Extract the (X, Y) coordinate from the center of the cell holding the provided text.  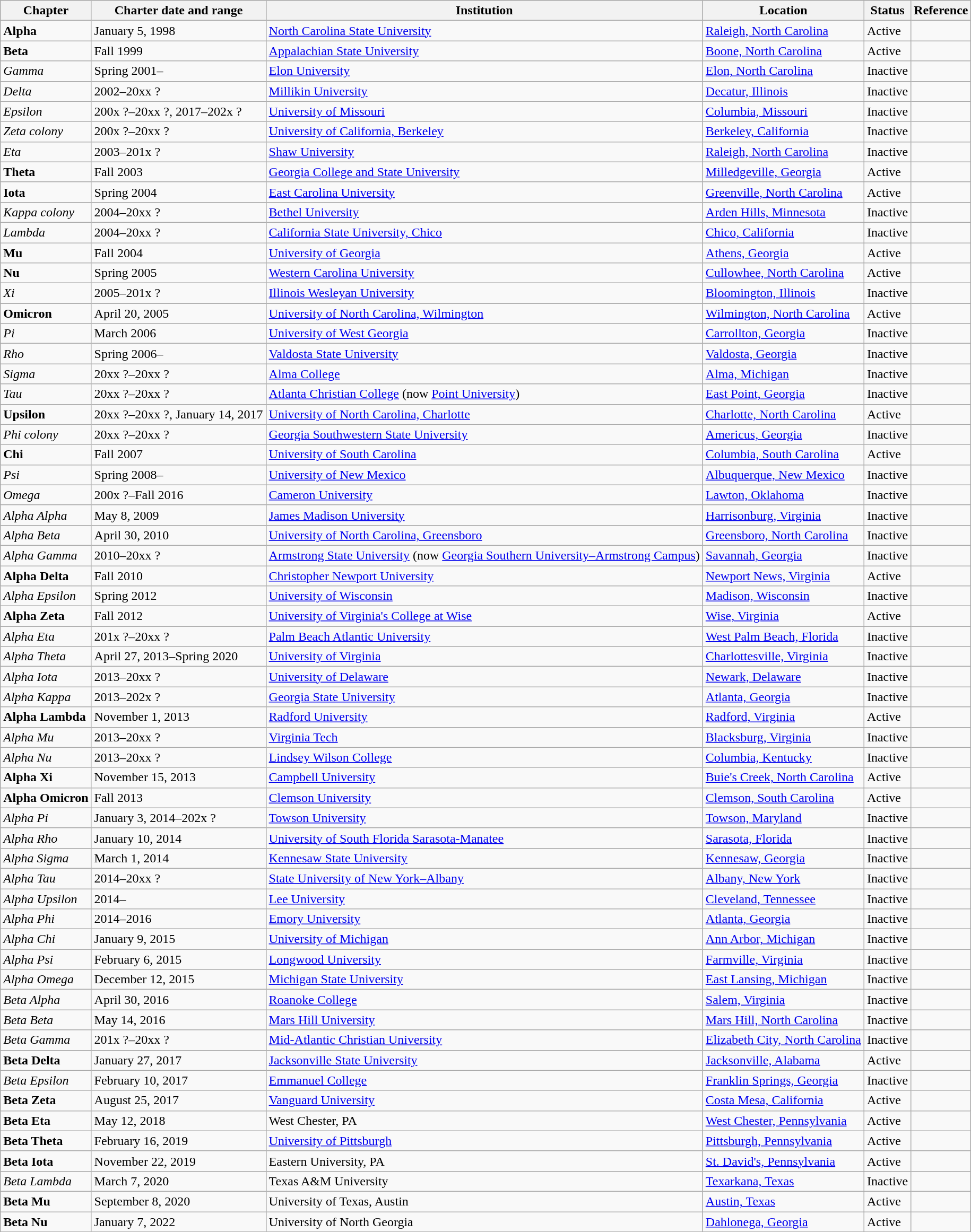
Alpha Beta (46, 535)
Chapter (46, 11)
Omicron (46, 313)
Iota (46, 192)
University of California, Berkeley (484, 132)
Fall 2003 (178, 172)
Beta Epsilon (46, 1080)
Radford University (484, 717)
Vanguard University (484, 1100)
University of Wisconsin (484, 596)
Beta Gamma (46, 1040)
Cullowhee, North Carolina (783, 273)
University of North Georgia (484, 1221)
March 2006 (178, 334)
Georgia State University (484, 697)
Charter date and range (178, 11)
Alpha Mu (46, 737)
2002–20xx ? (178, 91)
Armstrong State University (now Georgia Southern University–Armstrong Campus) (484, 555)
Sigma (46, 374)
West Chester, Pennsylvania (783, 1121)
Alpha Epsilon (46, 596)
University of Texas, Austin (484, 1201)
University of North Carolina, Charlotte (484, 414)
Theta (46, 172)
Alpha Delta (46, 575)
Texarkana, Texas (783, 1181)
Campbell University (484, 777)
Blacksburg, Virginia (783, 737)
Berkeley, California (783, 132)
Kennesaw State University (484, 858)
Fall 2012 (178, 616)
State University of New York–Albany (484, 878)
Fall 2010 (178, 575)
Beta (46, 51)
Newark, Delaware (783, 677)
2003–201x ? (178, 152)
Beta Theta (46, 1141)
Boone, North Carolina (783, 51)
East Carolina University (484, 192)
Costa Mesa, California (783, 1100)
University of South Carolina (484, 455)
Alpha Theta (46, 657)
January 27, 2017 (178, 1060)
Lindsey Wilson College (484, 757)
Beta Zeta (46, 1100)
University of Georgia (484, 253)
Michigan State University (484, 980)
University of North Carolina, Wilmington (484, 313)
Alpha Psi (46, 959)
Greensboro, North Carolina (783, 535)
Decatur, Illinois (783, 91)
Alpha Eta (46, 636)
2005–201x ? (178, 293)
200x ?–20xx ?, 2017–202x ? (178, 111)
Pi (46, 334)
California State University, Chico (484, 232)
Alpha Alpha (46, 515)
February 10, 2017 (178, 1080)
Dahlonega, Georgia (783, 1221)
2010–20xx ? (178, 555)
Wise, Virginia (783, 616)
Millikin University (484, 91)
Carrollton, Georgia (783, 334)
January 5, 1998 (178, 31)
May 12, 2018 (178, 1121)
University of West Georgia (484, 334)
Alpha Iota (46, 677)
Alpha Tau (46, 878)
Wilmington, North Carolina (783, 313)
University of Michigan (484, 939)
Emory University (484, 919)
Madison, Wisconsin (783, 596)
Clemson University (484, 798)
East Point, Georgia (783, 394)
University of Delaware (484, 677)
2013–202x ? (178, 697)
Alpha Xi (46, 777)
200x ?–20xx ? (178, 132)
Longwood University (484, 959)
Eta (46, 152)
Nu (46, 273)
2014–2016 (178, 919)
August 25, 2017 (178, 1100)
Buie's Creek, North Carolina (783, 777)
Mars Hill, North Carolina (783, 1020)
Americus, Georgia (783, 434)
Spring 2012 (178, 596)
Pittsburgh, Pennsylvania (783, 1141)
University of North Carolina, Greensboro (484, 535)
Eastern University, PA (484, 1161)
May 14, 2016 (178, 1020)
Alpha Nu (46, 757)
September 8, 2020 (178, 1201)
Bethel University (484, 212)
Alpha Gamma (46, 555)
Mu (46, 253)
West Chester, PA (484, 1121)
Bloomington, Illinois (783, 293)
May 8, 2009 (178, 515)
Cleveland, Tennessee (783, 899)
Radford, Virginia (783, 717)
November 15, 2013 (178, 777)
East Lansing, Michigan (783, 980)
Elon, North Carolina (783, 71)
January 7, 2022 (178, 1221)
April 30, 2010 (178, 535)
Newport News, Virginia (783, 575)
Valdosta, Georgia (783, 354)
Tau (46, 394)
Beta Alpha (46, 1000)
Epsilon (46, 111)
Alpha (46, 31)
Upsilon (46, 414)
Farmville, Virginia (783, 959)
Fall 2004 (178, 253)
Spring 2004 (178, 192)
Harrisonburg, Virginia (783, 515)
Greenville, North Carolina (783, 192)
Spring 2001– (178, 71)
Beta Iota (46, 1161)
Fall 2007 (178, 455)
Chi (46, 455)
Alpha Sigma (46, 858)
Athens, Georgia (783, 253)
Gamma (46, 71)
2014– (178, 899)
Beta Eta (46, 1121)
April 30, 2016 (178, 1000)
Rho (46, 354)
Elizabeth City, North Carolina (783, 1040)
University of South Florida Sarasota-Manatee (484, 838)
January 10, 2014 (178, 838)
Mid-Atlantic Christian University (484, 1040)
Xi (46, 293)
Columbia, Kentucky (783, 757)
Christopher Newport University (484, 575)
November 22, 2019 (178, 1161)
Columbia, Missouri (783, 111)
Franklin Springs, Georgia (783, 1080)
Chico, California (783, 232)
Institution (484, 11)
Albuquerque, New Mexico (783, 475)
2014–20xx ? (178, 878)
Georgia College and State University (484, 172)
20xx ?–20xx ?, January 14, 2017 (178, 414)
University of Virginia's College at Wise (484, 616)
Beta Mu (46, 1201)
Virginia Tech (484, 737)
West Palm Beach, Florida (783, 636)
Delta (46, 91)
Charlotte, North Carolina (783, 414)
200x ?–Fall 2016 (178, 495)
Lambda (46, 232)
Charlottesville, Virginia (783, 657)
Fall 2013 (178, 798)
February 6, 2015 (178, 959)
Illinois Wesleyan University (484, 293)
Beta Delta (46, 1060)
Alpha Phi (46, 919)
Omega (46, 495)
Sarasota, Florida (783, 838)
Clemson, South Carolina (783, 798)
St. David's, Pennsylvania (783, 1161)
Psi (46, 475)
Spring 2006– (178, 354)
Alpha Kappa (46, 697)
Jacksonville State University (484, 1060)
Spring 2005 (178, 273)
Albany, New York (783, 878)
Valdosta State University (484, 354)
Texas A&M University (484, 1181)
Beta Nu (46, 1221)
Columbia, South Carolina (783, 455)
University of New Mexico (484, 475)
Arden Hills, Minnesota (783, 212)
Alpha Zeta (46, 616)
Location (783, 11)
Salem, Virginia (783, 1000)
University of Pittsburgh (484, 1141)
Alpha Chi (46, 939)
March 1, 2014 (178, 858)
Kappa colony (46, 212)
Alpha Omega (46, 980)
January 3, 2014–202x ? (178, 818)
Alpha Pi (46, 818)
Appalachian State University (484, 51)
Savannah, Georgia (783, 555)
Ann Arbor, Michigan (783, 939)
Shaw University (484, 152)
Alpha Omicron (46, 798)
Alma College (484, 374)
Alpha Upsilon (46, 899)
Zeta colony (46, 132)
University of Virginia (484, 657)
Towson University (484, 818)
Lee University (484, 899)
February 16, 2019 (178, 1141)
North Carolina State University (484, 31)
Georgia Southwestern State University (484, 434)
November 1, 2013 (178, 717)
Reference (941, 11)
Cameron University (484, 495)
April 20, 2005 (178, 313)
December 12, 2015 (178, 980)
James Madison University (484, 515)
Palm Beach Atlantic University (484, 636)
Jacksonville, Alabama (783, 1060)
Elon University (484, 71)
April 27, 2013–Spring 2020 (178, 657)
Western Carolina University (484, 273)
Milledgeville, Georgia (783, 172)
Spring 2008– (178, 475)
Alma, Michigan (783, 374)
January 9, 2015 (178, 939)
University of Missouri (484, 111)
Alpha Rho (46, 838)
Alpha Lambda (46, 717)
Status (887, 11)
Atlanta Christian College (now Point University) (484, 394)
Towson, Maryland (783, 818)
Kennesaw, Georgia (783, 858)
Fall 1999 (178, 51)
March 7, 2020 (178, 1181)
Lawton, Oklahoma (783, 495)
Roanoke College (484, 1000)
Emmanuel College (484, 1080)
Beta Lambda (46, 1181)
Beta Beta (46, 1020)
Austin, Texas (783, 1201)
Phi colony (46, 434)
Mars Hill University (484, 1020)
